Locate the cell with the specified text and output its (X, Y) center coordinate. 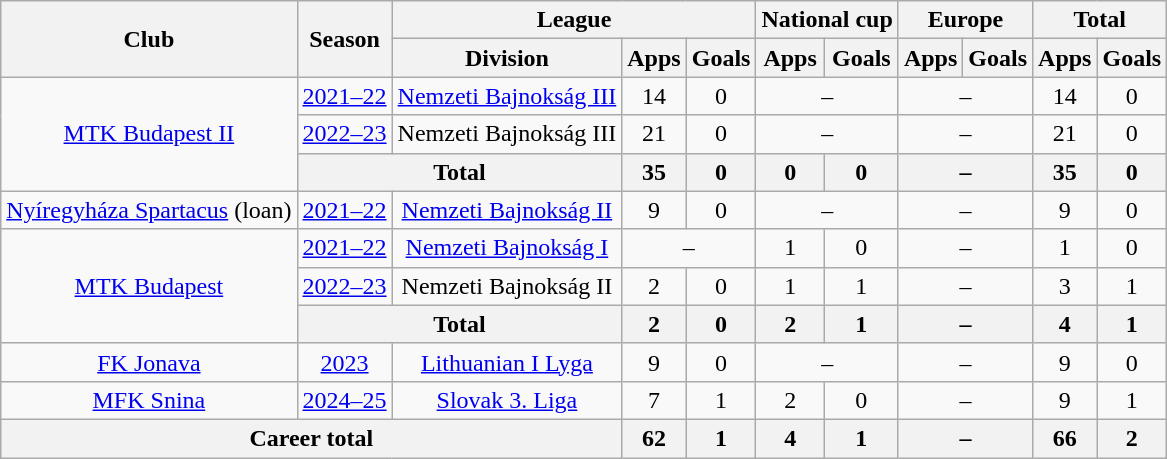
Lithuanian I Lyga (507, 362)
Season (344, 39)
2023 (344, 362)
FK Jonava (149, 362)
Nyíregyháza Spartacus (loan) (149, 210)
National cup (827, 20)
MTK Budapest (149, 286)
MFK Snina (149, 400)
2024–25 (344, 400)
Career total (312, 438)
Slovak 3. Liga (507, 400)
Division (507, 58)
66 (1065, 438)
Europe (965, 20)
3 (1065, 286)
7 (654, 400)
Club (149, 39)
League (574, 20)
MTK Budapest II (149, 134)
Nemzeti Bajnokság I (507, 248)
62 (654, 438)
